Output the (x, y) coordinate of the center of the cell containing the given text.  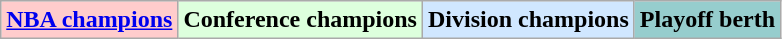
Division champions (528, 20)
Playoff berth (707, 20)
NBA champions (90, 20)
Conference champions (300, 20)
